From the cell containing the given text, extract its center point as (X, Y) coordinate. 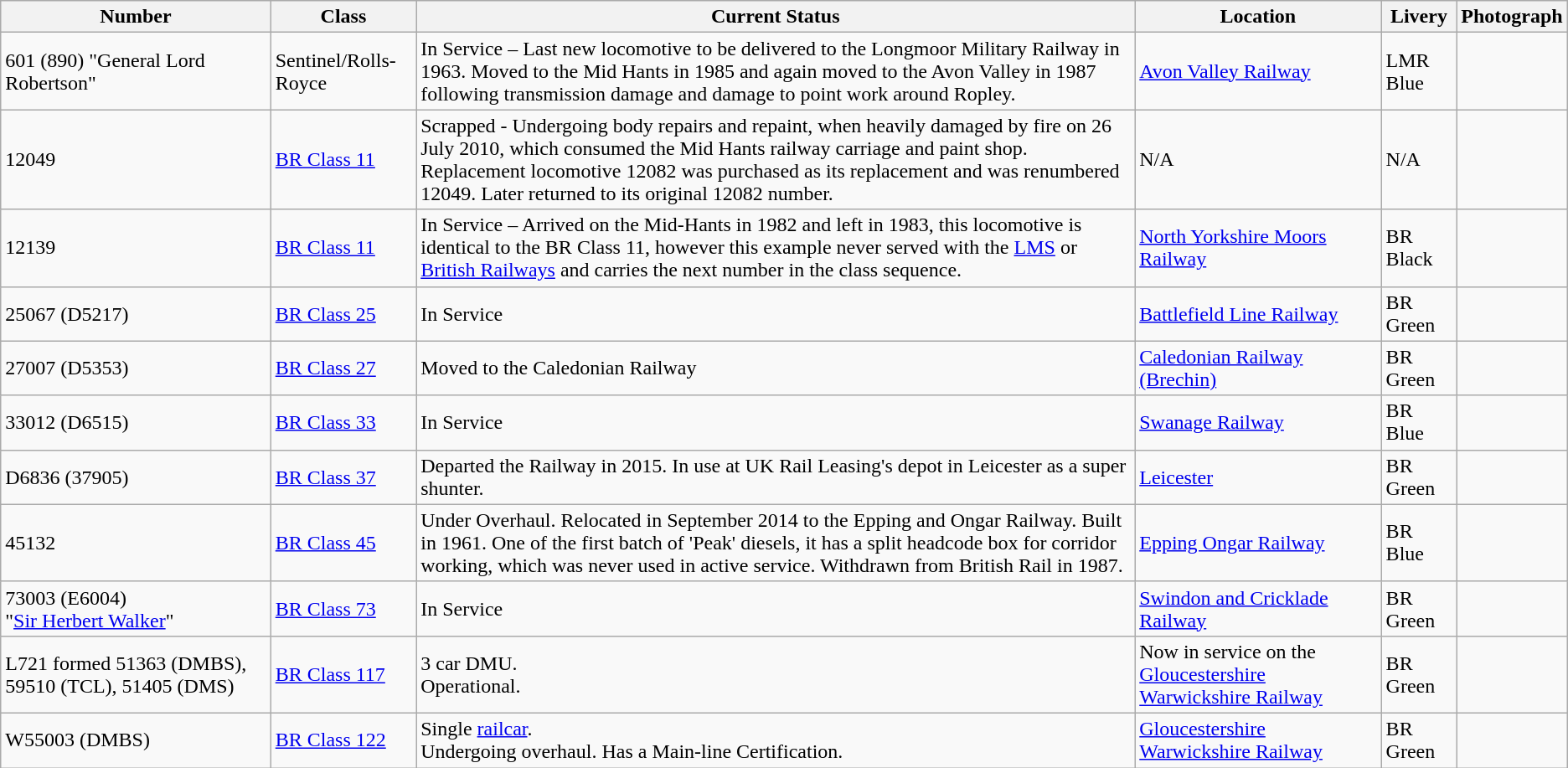
North Yorkshire Moors Railway (1258, 248)
Sentinel/Rolls-Royce (343, 71)
L721 formed 51363 (DMBS), 59510 (TCL), 51405 (DMS) (136, 674)
Gloucestershire Warwickshire Railway (1258, 740)
Leicester (1258, 477)
Epping Ongar Railway (1258, 543)
45132 (136, 543)
Swindon and Cricklade Railway (1258, 608)
BR Class 37 (343, 477)
Swanage Railway (1258, 422)
BR Class 122 (343, 740)
BR Class 117 (343, 674)
12049 (136, 159)
BR Class 73 (343, 608)
Departed the Railway in 2015. In use at UK Rail Leasing's depot in Leicester as a super shunter. (776, 477)
73003 (E6004) "Sir Herbert Walker" (136, 608)
12139 (136, 248)
25067 (D5217) (136, 313)
Current Status (776, 17)
Now in service on the Gloucestershire Warwickshire Railway (1258, 674)
BR Black (1419, 248)
D6836 (37905) (136, 477)
W55003 (DMBS) (136, 740)
LMR Blue (1419, 71)
Number (136, 17)
Location (1258, 17)
Single railcar.Undergoing overhaul. Has a Main-line Certification. (776, 740)
Battlefield Line Railway (1258, 313)
27007 (D5353) (136, 369)
BR Class 27 (343, 369)
BR Class 33 (343, 422)
Avon Valley Railway (1258, 71)
601 (890) "General Lord Robertson" (136, 71)
Class (343, 17)
Photograph (1512, 17)
Livery (1419, 17)
BR Class 45 (343, 543)
Caledonian Railway (Brechin) (1258, 369)
BR Class 25 (343, 313)
33012 (D6515) (136, 422)
3 car DMU.Operational. (776, 674)
Moved to the Caledonian Railway (776, 369)
